Determine the (X, Y) coordinate at the center of the cell enclosing the given text.  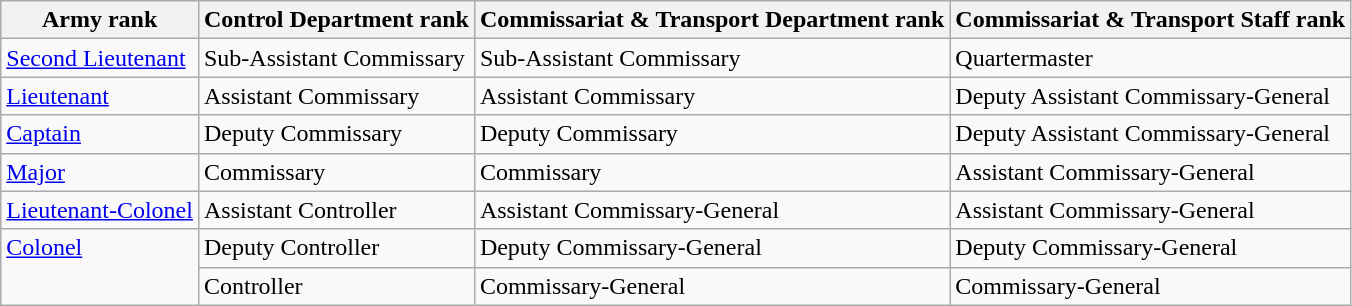
Lieutenant (100, 96)
Controller (336, 286)
Commissariat & Transport Staff rank (1150, 20)
Colonel (100, 267)
Captain (100, 134)
Deputy Controller (336, 248)
Lieutenant-Colonel (100, 210)
Major (100, 172)
Control Department rank (336, 20)
Army rank (100, 20)
Quartermaster (1150, 58)
Second Lieutenant (100, 58)
Assistant Controller (336, 210)
Commissariat & Transport Department rank (712, 20)
